Pinpoint the cell where the given text exists, returning its (X, Y) midpoint coordinate. 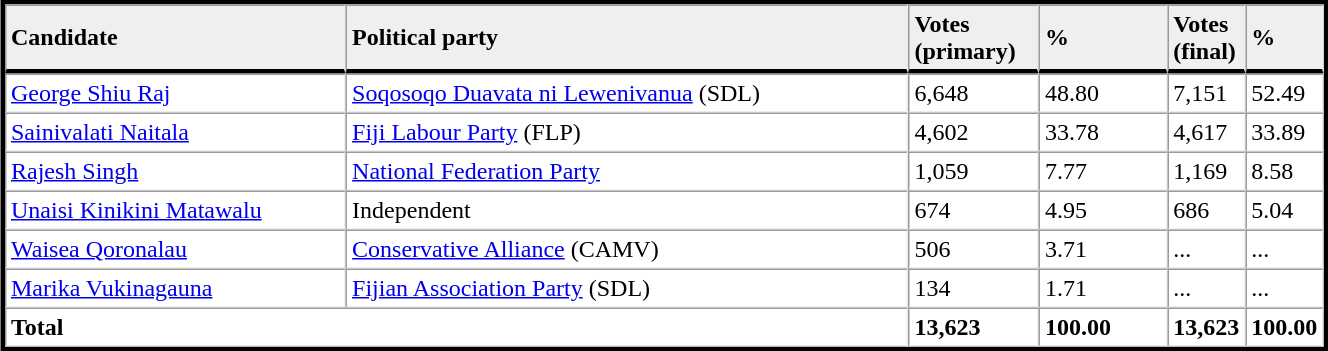
674 (974, 210)
Soqosoqo Duavata ni Lewenivanua (SDL) (627, 94)
Fiji Labour Party (FLP) (627, 132)
52.49 (1284, 94)
Rajesh Singh (176, 172)
7.77 (1103, 172)
Unaisi Kinikini Matawalu (176, 210)
506 (974, 250)
Votes(final) (1206, 38)
Marika Vukinagauna (176, 288)
Candidate (176, 38)
7,151 (1206, 94)
5.04 (1284, 210)
4,617 (1206, 132)
Sainivalati Naitala (176, 132)
4,602 (974, 132)
33.89 (1284, 132)
Total (456, 328)
Fijian Association Party (SDL) (627, 288)
134 (974, 288)
George Shiu Raj (176, 94)
48.80 (1103, 94)
4.95 (1103, 210)
Political party (627, 38)
Votes(primary) (974, 38)
1,059 (974, 172)
3.71 (1103, 250)
National Federation Party (627, 172)
33.78 (1103, 132)
1.71 (1103, 288)
1,169 (1206, 172)
6,648 (974, 94)
8.58 (1284, 172)
Conservative Alliance (CAMV) (627, 250)
Waisea Qoronalau (176, 250)
686 (1206, 210)
Independent (627, 210)
